For the text-containing cell, return its midpoint in [x, y] coordinate format. 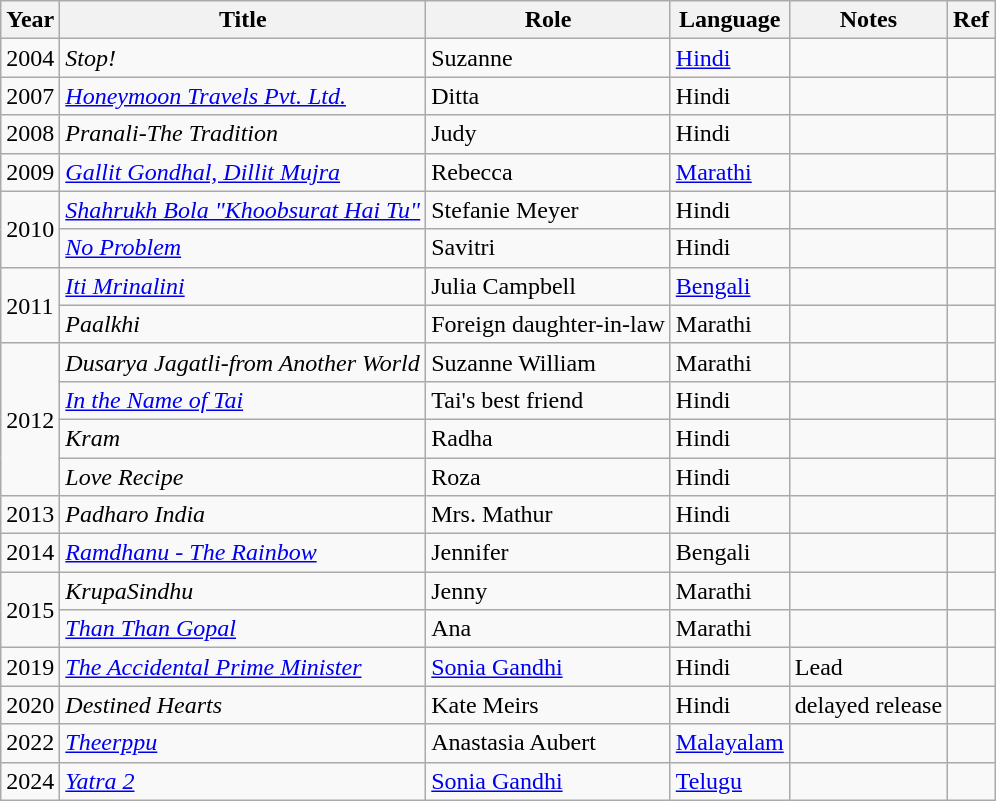
2013 [30, 515]
Julia Campbell [548, 286]
KrupaSindhu [243, 591]
Destined Hearts [243, 705]
Role [548, 20]
2007 [30, 96]
Telugu [730, 781]
2020 [30, 705]
Jennifer [548, 553]
Year [30, 20]
Mrs. Mathur [548, 515]
2011 [30, 305]
delayed release [868, 705]
2010 [30, 229]
Dusarya Jagatli-from Another World [243, 362]
2008 [30, 134]
The Accidental Prime Minister [243, 667]
Jenny [548, 591]
2015 [30, 610]
Suzanne [548, 58]
Kram [243, 438]
Shahrukh Bola "Khoobsurat Hai Tu" [243, 210]
2012 [30, 419]
2009 [30, 172]
Foreign daughter-in-law [548, 324]
Language [730, 20]
Ref [972, 20]
Honeymoon Travels Pvt. Ltd. [243, 96]
Kate Meirs [548, 705]
Rebecca [548, 172]
Gallit Gondhal, Dillit Mujra [243, 172]
Title [243, 20]
Lead [868, 667]
Suzanne William [548, 362]
Ramdhanu - The Rainbow [243, 553]
Than Than Gopal [243, 629]
Malayalam [730, 743]
Paalkhi [243, 324]
2019 [30, 667]
Iti Mrinalini [243, 286]
Tai's best friend [548, 400]
Radha [548, 438]
Yatra 2 [243, 781]
Padharo India [243, 515]
No Problem [243, 248]
Stop! [243, 58]
Judy [548, 134]
Anastasia Aubert [548, 743]
2004 [30, 58]
In the Name of Tai [243, 400]
Ditta [548, 96]
Love Recipe [243, 477]
Savitri [548, 248]
Roza [548, 477]
2014 [30, 553]
Ana [548, 629]
2022 [30, 743]
Stefanie Meyer [548, 210]
Pranali-The Tradition [243, 134]
2024 [30, 781]
Notes [868, 20]
Theerppu [243, 743]
